Capture the cell that displays the provided text and extract its (X, Y) central coordinate. 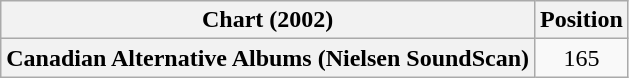
Canadian Alternative Albums (Nielsen SoundScan) (268, 58)
165 (582, 58)
Chart (2002) (268, 20)
Position (582, 20)
